Return (X, Y) of the center of cell containing provided text 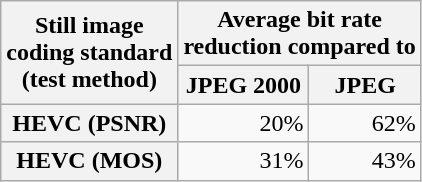
31% (244, 161)
43% (365, 161)
JPEG 2000 (244, 85)
JPEG (365, 85)
HEVC (PSNR) (90, 123)
HEVC (MOS) (90, 161)
62% (365, 123)
Average bit rate reduction compared to (300, 34)
20% (244, 123)
Still imagecoding standard(test method) (90, 52)
